Capture the cell that displays the provided text and extract its [x, y] central coordinate. 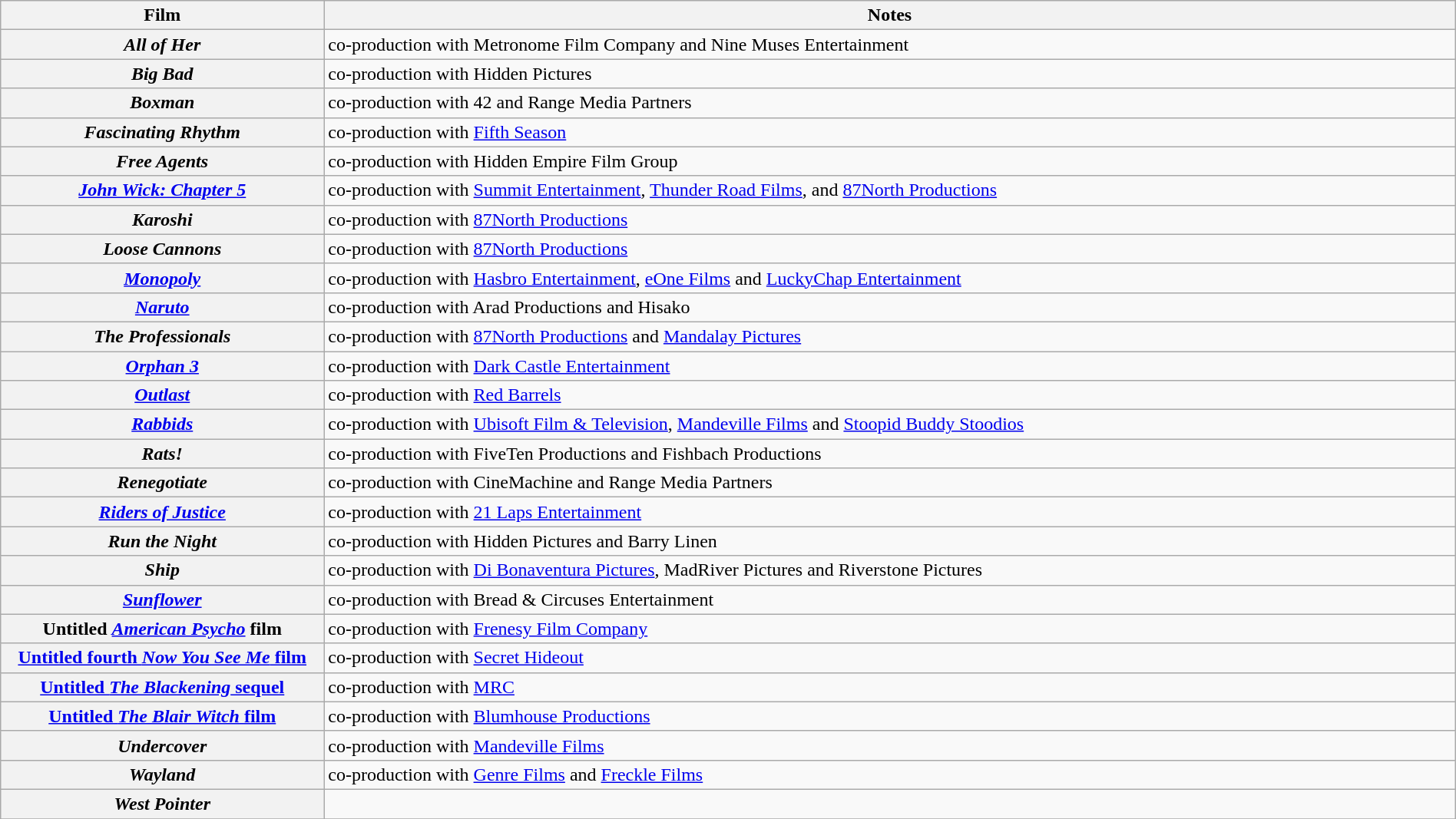
John Wick: Chapter 5 [163, 190]
co-production with Frenesy Film Company [890, 629]
co-production with Hasbro Entertainment, eOne Films and LuckyChap Entertainment [890, 278]
co-production with Hidden Pictures and Barry Linen [890, 541]
co-production with Genre Films and Freckle Films [890, 774]
co-production with Secret Hideout [890, 658]
co-production with 87North Productions and Mandalay Pictures [890, 336]
Monopoly [163, 278]
Rabbids [163, 424]
co-production with Blumhouse Productions [890, 716]
Outlast [163, 395]
co-production with Fifth Season [890, 132]
co-production with Dark Castle Entertainment [890, 366]
Orphan 3 [163, 366]
Untitled The Blackening sequel [163, 687]
Untitled American Psycho film [163, 629]
All of Her [163, 45]
Sunflower [163, 599]
co-production with Ubisoft Film & Television, Mandeville Films and Stoopid Buddy Stoodios [890, 424]
co-production with Arad Productions and Hisako [890, 307]
Untitled The Blair Witch film [163, 716]
The Professionals [163, 336]
co-production with Di Bonaventura Pictures, MadRiver Pictures and Riverstone Pictures [890, 570]
Karoshi [163, 220]
Ship [163, 570]
Rats! [163, 454]
Big Bad [163, 74]
Renegotiate [163, 483]
Riders of Justice [163, 512]
Notes [890, 15]
co-production with CineMachine and Range Media Partners [890, 483]
co-production with Red Barrels [890, 395]
Fascinating Rhythm [163, 132]
Boxman [163, 103]
Undercover [163, 745]
Free Agents [163, 161]
Film [163, 15]
West Pointer [163, 804]
Naruto [163, 307]
co-production with Mandeville Films [890, 745]
Loose Cannons [163, 249]
co-production with 21 Laps Entertainment [890, 512]
co-production with MRC [890, 687]
co-production with Bread & Circuses Entertainment [890, 599]
co-production with Metronome Film Company and Nine Muses Entertainment [890, 45]
co-production with 42 and Range Media Partners [890, 103]
Run the Night [163, 541]
co-production with Summit Entertainment, Thunder Road Films, and 87North Productions [890, 190]
co-production with FiveTen Productions and Fishbach Productions [890, 454]
co-production with Hidden Pictures [890, 74]
co-production with Hidden Empire Film Group [890, 161]
Untitled fourth Now You See Me film [163, 658]
Wayland [163, 774]
